Provide the [x, y] coordinate of the cell's center where the given text is located.  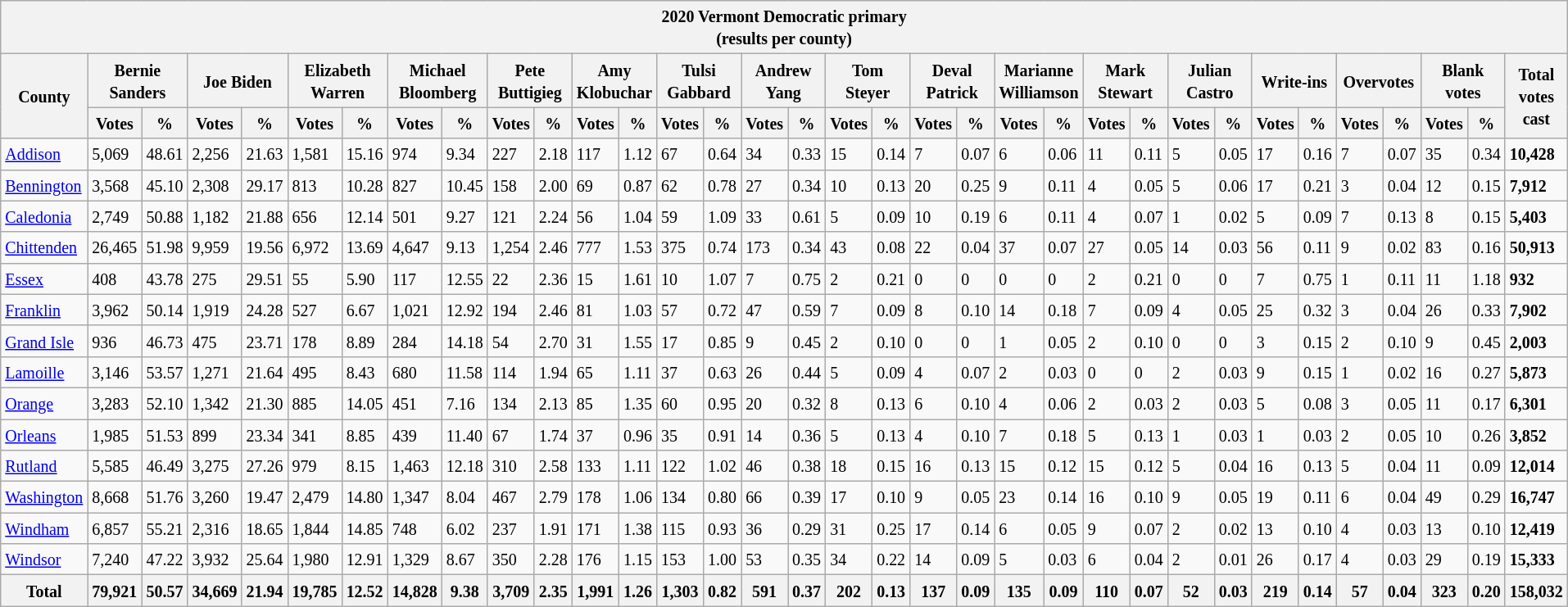
Washington [44, 497]
7.16 [465, 403]
5.90 [365, 279]
323 [1443, 591]
1.74 [553, 435]
Total votes cast [1536, 97]
66 [765, 497]
81 [595, 310]
5,403 [1536, 216]
121 [511, 216]
2.00 [553, 185]
2,003 [1536, 341]
974 [415, 154]
1.04 [637, 216]
0.96 [637, 435]
133 [595, 466]
34,669 [215, 591]
0.38 [807, 466]
16,747 [1536, 497]
9,959 [215, 247]
Overvotes [1378, 80]
2,308 [215, 185]
2020 Vermont Democratic primary(results per county) [785, 28]
2.79 [553, 497]
310 [511, 466]
Tom Steyer [868, 80]
10.28 [365, 185]
27.26 [265, 466]
0.20 [1486, 591]
Pete Buttigieg [529, 80]
Deval Patrick [952, 80]
0.61 [807, 216]
25.64 [265, 559]
227 [511, 154]
3,568 [115, 185]
2.28 [553, 559]
29.17 [265, 185]
1.38 [637, 528]
3,962 [115, 310]
0.93 [723, 528]
12.18 [465, 466]
0.35 [807, 559]
Marianne Williamson [1039, 80]
0.39 [807, 497]
439 [415, 435]
Andrew Yang [783, 80]
0.37 [807, 591]
3,275 [215, 466]
1,271 [215, 372]
0.72 [723, 310]
12.92 [465, 310]
46.73 [165, 341]
62 [680, 185]
527 [315, 310]
1.91 [553, 528]
11.58 [465, 372]
0.80 [723, 497]
680 [415, 372]
3,852 [1536, 435]
15.16 [365, 154]
1.02 [723, 466]
1.15 [637, 559]
2.13 [553, 403]
18 [849, 466]
1.06 [637, 497]
1.35 [637, 403]
2.35 [553, 591]
45.10 [165, 185]
8.89 [365, 341]
1,985 [115, 435]
158,032 [1536, 591]
55 [315, 279]
0.59 [807, 310]
51.53 [165, 435]
10,428 [1536, 154]
Orange [44, 403]
2.70 [553, 341]
Lamoille [44, 372]
936 [115, 341]
12,419 [1536, 528]
Amy Klobuchar [614, 80]
29.51 [265, 279]
173 [765, 247]
Bernie Sanders [138, 80]
53.57 [165, 372]
0.95 [723, 403]
114 [511, 372]
0.44 [807, 372]
Mark Stewart [1126, 80]
24.28 [265, 310]
Tulsi Gabbard [700, 80]
0.85 [723, 341]
3,260 [215, 497]
0.91 [723, 435]
55.21 [165, 528]
9.13 [465, 247]
53 [765, 559]
2,256 [215, 154]
14.85 [365, 528]
0.78 [723, 185]
23.34 [265, 435]
275 [215, 279]
0.22 [891, 559]
19.56 [265, 247]
3,146 [115, 372]
46.49 [165, 466]
202 [849, 591]
1,991 [595, 591]
19.47 [265, 497]
Addison [44, 154]
50.57 [165, 591]
51.98 [165, 247]
33 [765, 216]
Grand Isle [44, 341]
0.82 [723, 591]
2.18 [553, 154]
0.87 [637, 185]
885 [315, 403]
Write-ins [1294, 80]
Blank votes [1463, 80]
1.55 [637, 341]
2,749 [115, 216]
47.22 [165, 559]
59 [680, 216]
48.61 [165, 154]
5,069 [115, 154]
2.24 [553, 216]
60 [680, 403]
1,919 [215, 310]
Orleans [44, 435]
1,347 [415, 497]
1.12 [637, 154]
21.88 [265, 216]
1.00 [723, 559]
171 [595, 528]
12.55 [465, 279]
23 [1019, 497]
2,316 [215, 528]
0.27 [1486, 372]
Joe Biden [238, 80]
0.36 [807, 435]
23.71 [265, 341]
467 [511, 497]
813 [315, 185]
26,465 [115, 247]
12,014 [1536, 466]
2,479 [315, 497]
65 [595, 372]
12 [1443, 185]
Michael Bloomberg [437, 80]
827 [415, 185]
85 [595, 403]
475 [215, 341]
12.14 [365, 216]
8.67 [465, 559]
14.80 [365, 497]
Chittenden [44, 247]
341 [315, 435]
69 [595, 185]
8.85 [365, 435]
1,463 [415, 466]
9.34 [465, 154]
176 [595, 559]
748 [415, 528]
43.78 [165, 279]
Essex [44, 279]
54 [511, 341]
1.09 [723, 216]
656 [315, 216]
36 [765, 528]
79,921 [115, 591]
13.69 [365, 247]
Bennington [44, 185]
2.58 [553, 466]
19 [1275, 497]
11.40 [465, 435]
18.65 [265, 528]
10.45 [465, 185]
3,932 [215, 559]
County [44, 97]
Julian Castro [1209, 80]
Franklin [44, 310]
49 [1443, 497]
6,972 [315, 247]
8.04 [465, 497]
83 [1443, 247]
115 [680, 528]
8.43 [365, 372]
137 [934, 591]
501 [415, 216]
1.03 [637, 310]
219 [1275, 591]
1,342 [215, 403]
Elizabeth Warren [338, 80]
1,980 [315, 559]
51.76 [165, 497]
25 [1275, 310]
5,873 [1536, 372]
6,301 [1536, 403]
21.64 [265, 372]
0.01 [1233, 559]
1.61 [637, 279]
375 [680, 247]
122 [680, 466]
15,333 [1536, 559]
2.36 [553, 279]
6.02 [465, 528]
451 [415, 403]
932 [1536, 279]
7,912 [1536, 185]
50.14 [165, 310]
Windsor [44, 559]
47 [765, 310]
0.63 [723, 372]
9.38 [465, 591]
21.94 [265, 591]
408 [115, 279]
21.30 [265, 403]
1,581 [315, 154]
350 [511, 559]
14,828 [415, 591]
3,283 [115, 403]
1.26 [637, 591]
6.67 [365, 310]
0.64 [723, 154]
Rutland [44, 466]
52.10 [165, 403]
1.53 [637, 247]
158 [511, 185]
284 [415, 341]
14.18 [465, 341]
46 [765, 466]
194 [511, 310]
50.88 [165, 216]
14.05 [365, 403]
50,913 [1536, 247]
153 [680, 559]
591 [765, 591]
237 [511, 528]
1,844 [315, 528]
21.63 [265, 154]
1.07 [723, 279]
979 [315, 466]
1.94 [553, 372]
5,585 [115, 466]
7,240 [115, 559]
Caledonia [44, 216]
1,021 [415, 310]
1,303 [680, 591]
4,647 [415, 247]
1,182 [215, 216]
12.91 [365, 559]
Windham [44, 528]
3,709 [511, 591]
12.52 [365, 591]
Total [44, 591]
7,902 [1536, 310]
29 [1443, 559]
6,857 [115, 528]
43 [849, 247]
135 [1019, 591]
9.27 [465, 216]
52 [1191, 591]
110 [1106, 591]
495 [315, 372]
0.26 [1486, 435]
8,668 [115, 497]
1.18 [1486, 279]
1,254 [511, 247]
899 [215, 435]
19,785 [315, 591]
0.74 [723, 247]
1,329 [415, 559]
777 [595, 247]
8.15 [365, 466]
